Scan for the cell matching the given text and deliver its [x, y] coordinate at center. 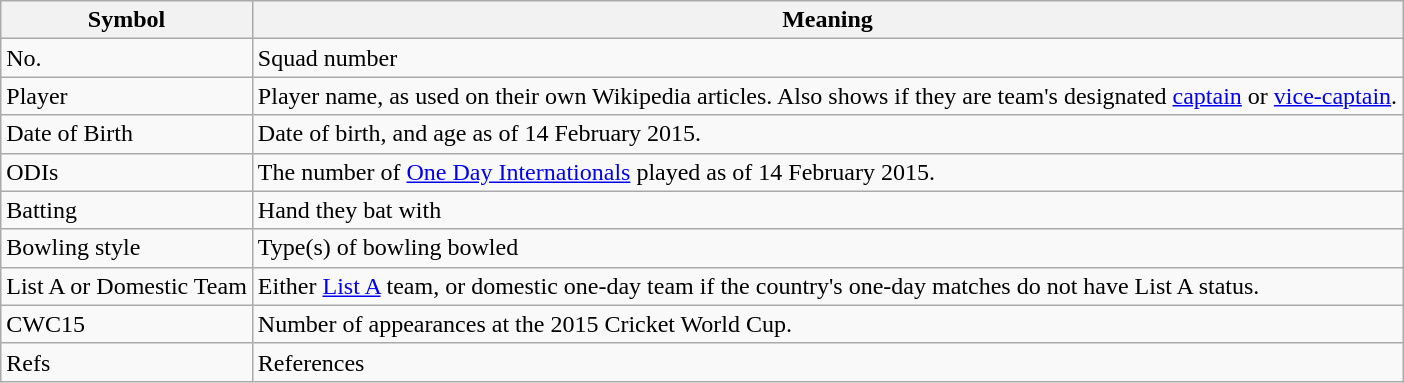
Squad number [827, 58]
ODIs [127, 172]
Symbol [127, 20]
List A or Domestic Team [127, 286]
Number of appearances at the 2015 Cricket World Cup. [827, 324]
Refs [127, 362]
Player name, as used on their own Wikipedia articles. Also shows if they are team's designated captain or vice-captain. [827, 96]
The number of One Day Internationals played as of 14 February 2015. [827, 172]
Bowling style [127, 248]
Type(s) of bowling bowled [827, 248]
Hand they bat with [827, 210]
Batting [127, 210]
Either List A team, or domestic one-day team if the country's one-day matches do not have List A status. [827, 286]
Date of Birth [127, 134]
Player [127, 96]
Date of birth, and age as of 14 February 2015. [827, 134]
Meaning [827, 20]
CWC15 [127, 324]
References [827, 362]
No. [127, 58]
